Locate the cell with the specified text and output its [x, y] center coordinate. 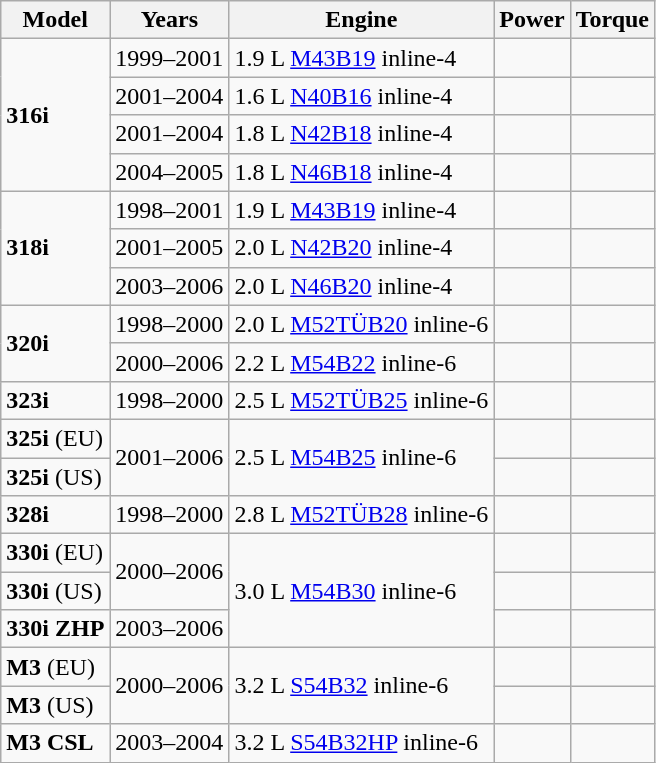
Engine [362, 20]
330i ZHP [56, 629]
2.5 L M52TÜB25 inline-6 [362, 400]
2004–2005 [170, 172]
3.2 L S54B32HP inline-6 [362, 743]
323i [56, 400]
330i (EU) [56, 553]
3.2 L S54B32 inline-6 [362, 686]
2.2 L M54B22 inline-6 [362, 362]
316i [56, 115]
318i [56, 248]
3.0 L M54B30 inline-6 [362, 591]
2.0 L M52TÜB20 inline-6 [362, 324]
2.0 L N46B20 inline-4 [362, 286]
Years [170, 20]
Power [532, 20]
2001–2005 [170, 248]
Model [56, 20]
M3 CSL [56, 743]
330i (US) [56, 591]
320i [56, 343]
1.8 L N42B18 inline-4 [362, 134]
M3 (US) [56, 705]
1999–2001 [170, 58]
328i [56, 515]
2.0 L N42B20 inline-4 [362, 248]
1998–2001 [170, 210]
2003–2004 [170, 743]
325i (US) [56, 477]
Torque [612, 20]
2001–2006 [170, 457]
2.8 L M52TÜB28 inline-6 [362, 515]
1.6 L N40B16 inline-4 [362, 96]
M3 (EU) [56, 667]
2.5 L M54B25 inline-6 [362, 457]
1.8 L N46B18 inline-4 [362, 172]
325i (EU) [56, 438]
